For the text-containing cell, return its midpoint in (x, y) coordinate format. 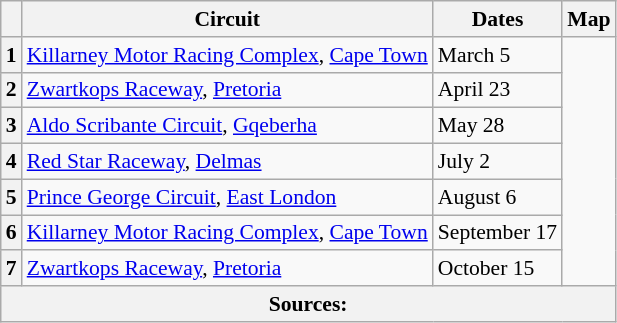
September 17 (498, 233)
Sources: (308, 304)
April 23 (498, 90)
7 (12, 269)
Dates (498, 19)
Map (588, 19)
1 (12, 55)
Circuit (228, 19)
Prince George Circuit, East London (228, 197)
July 2 (498, 162)
5 (12, 197)
March 5 (498, 55)
Aldo Scribante Circuit, Gqeberha (228, 126)
3 (12, 126)
May 28 (498, 126)
August 6 (498, 197)
Red Star Raceway, Delmas (228, 162)
2 (12, 90)
6 (12, 233)
4 (12, 162)
October 15 (498, 269)
